Locate the cell with the specified text and output its (X, Y) center coordinate. 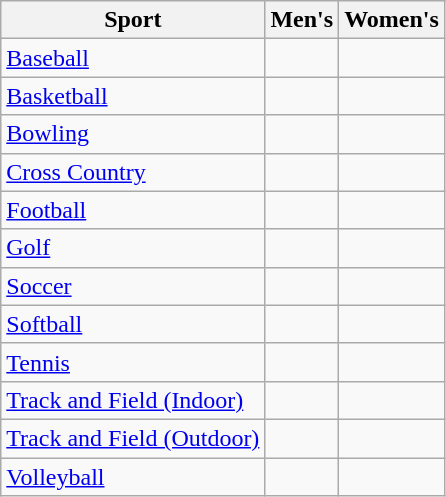
Track and Field (Indoor) (133, 400)
Baseball (133, 58)
Women's (392, 20)
Soccer (133, 286)
Track and Field (Outdoor) (133, 438)
Golf (133, 248)
Football (133, 210)
Basketball (133, 96)
Tennis (133, 362)
Softball (133, 324)
Cross Country (133, 172)
Men's (302, 20)
Volleyball (133, 477)
Sport (133, 20)
Bowling (133, 134)
